For the text-containing cell, return its midpoint in [X, Y] coordinate format. 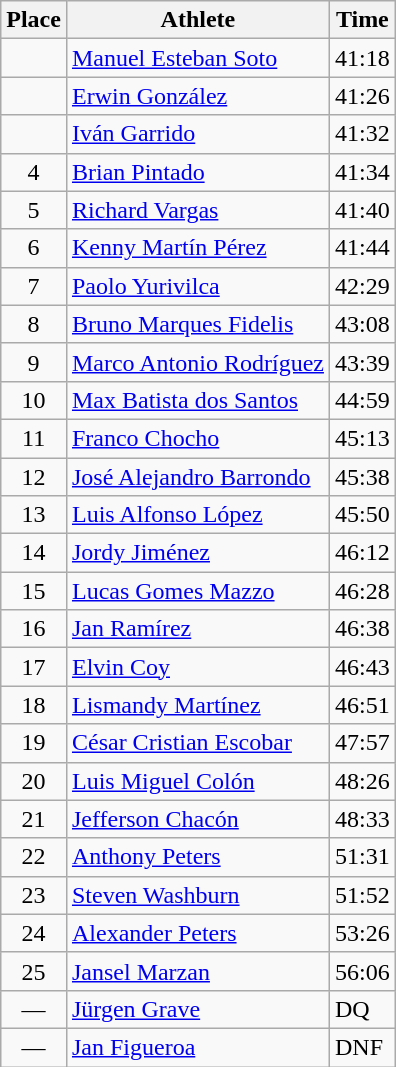
15 [34, 591]
45:13 [362, 438]
Steven Washburn [198, 895]
48:33 [362, 819]
Max Batista dos Santos [198, 400]
Jan Ramírez [198, 629]
DQ [362, 1009]
7 [34, 286]
46:38 [362, 629]
53:26 [362, 933]
46:43 [362, 667]
48:26 [362, 781]
Lucas Gomes Mazzo [198, 591]
Lismandy Martínez [198, 705]
Alexander Peters [198, 933]
DNF [362, 1047]
Kenny Martín Pérez [198, 248]
11 [34, 438]
24 [34, 933]
14 [34, 553]
45:38 [362, 477]
56:06 [362, 971]
4 [34, 172]
41:26 [362, 96]
51:52 [362, 895]
Bruno Marques Fidelis [198, 324]
Brian Pintado [198, 172]
Place [34, 20]
22 [34, 857]
43:08 [362, 324]
41:18 [362, 58]
41:44 [362, 248]
Marco Antonio Rodríguez [198, 362]
20 [34, 781]
Jan Figueroa [198, 1047]
Jordy Jiménez [198, 553]
41:34 [362, 172]
13 [34, 515]
10 [34, 400]
8 [34, 324]
Iván Garrido [198, 134]
18 [34, 705]
46:28 [362, 591]
42:29 [362, 286]
Richard Vargas [198, 210]
César Cristian Escobar [198, 743]
Erwin González [198, 96]
21 [34, 819]
17 [34, 667]
16 [34, 629]
Anthony Peters [198, 857]
23 [34, 895]
Luis Miguel Colón [198, 781]
Jürgen Grave [198, 1009]
46:51 [362, 705]
45:50 [362, 515]
51:31 [362, 857]
José Alejandro Barrondo [198, 477]
44:59 [362, 400]
5 [34, 210]
Paolo Yurivilca [198, 286]
41:40 [362, 210]
Jansel Marzan [198, 971]
Athlete [198, 20]
47:57 [362, 743]
Elvin Coy [198, 667]
25 [34, 971]
6 [34, 248]
Luis Alfonso López [198, 515]
Manuel Esteban Soto [198, 58]
46:12 [362, 553]
Franco Chocho [198, 438]
9 [34, 362]
43:39 [362, 362]
12 [34, 477]
41:32 [362, 134]
Time [362, 20]
19 [34, 743]
Jefferson Chacón [198, 819]
